Output the (x, y) coordinate of the center of the cell containing the given text.  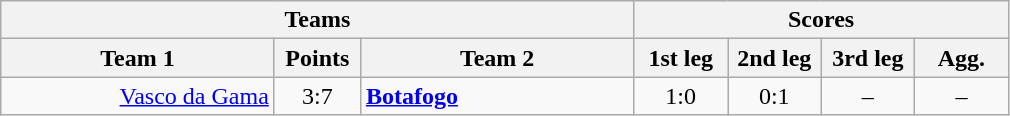
Agg. (962, 58)
2nd leg (775, 58)
Teams (318, 20)
3rd leg (868, 58)
Team 2 (497, 58)
Points (317, 58)
Botafogo (497, 96)
Scores (821, 20)
1:0 (681, 96)
Vasco da Gama (138, 96)
3:7 (317, 96)
1st leg (681, 58)
0:1 (775, 96)
Team 1 (138, 58)
